Identify which cell holds the provided text, then report its [x, y] central coordinate. 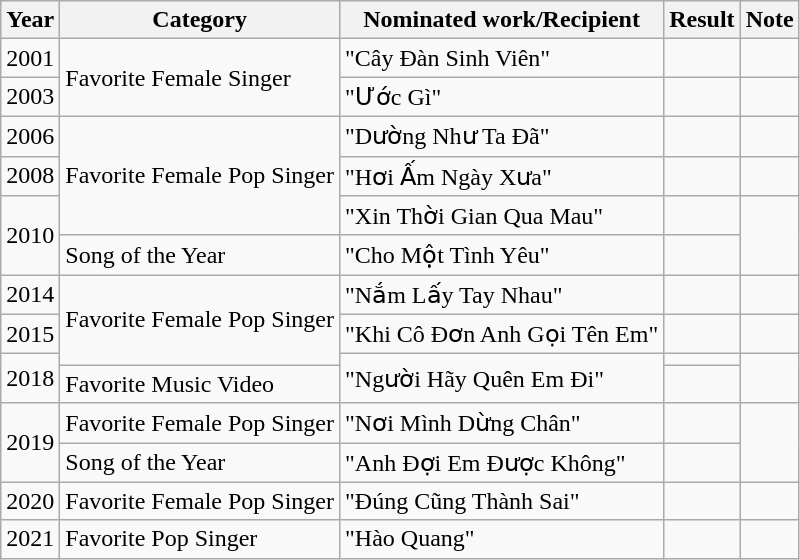
2020 [30, 501]
2019 [30, 442]
"Khi Cô Đơn Anh Gọi Tên Em" [502, 334]
Year [30, 20]
"Đúng Cũng Thành Sai" [502, 501]
2001 [30, 58]
2008 [30, 176]
"Hào Quang" [502, 539]
"Anh Đợi Em Được Không" [502, 462]
Nominated work/Recipient [502, 20]
"Ước Gì" [502, 97]
2018 [30, 378]
Favorite Pop Singer [200, 539]
2003 [30, 97]
"Nắm Lấy Tay Nhau" [502, 295]
"Cho Một Tình Yêu" [502, 255]
"Người Hãy Quên Em Đi" [502, 378]
2015 [30, 334]
Category [200, 20]
"Cây Đàn Sinh Viên" [502, 58]
"Dường Như Ta Đã" [502, 136]
2014 [30, 295]
Result [702, 20]
2010 [30, 236]
"Hơi Ấm Ngày Xưa" [502, 176]
"Nơi Mình Dừng Chân" [502, 423]
Favorite Music Video [200, 384]
2021 [30, 539]
"Xin Thời Gian Qua Mau" [502, 216]
Favorite Female Singer [200, 78]
Note [770, 20]
2006 [30, 136]
